Pinpoint the cell where the given text exists, returning its [X, Y] midpoint coordinate. 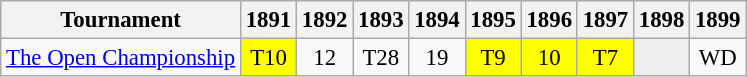
19 [437, 58]
10 [549, 58]
1896 [549, 20]
1895 [493, 20]
T9 [493, 58]
1891 [268, 20]
1899 [718, 20]
T10 [268, 58]
12 [325, 58]
1894 [437, 20]
T7 [605, 58]
1892 [325, 20]
1898 [661, 20]
Tournament [121, 20]
The Open Championship [121, 58]
WD [718, 58]
1893 [381, 20]
T28 [381, 58]
1897 [605, 20]
